Return (x, y) of the center of cell containing provided text 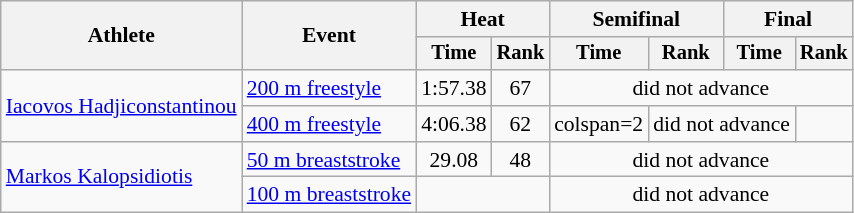
62 (521, 124)
4:06.38 (454, 124)
67 (521, 88)
Iacovos Hadjiconstantinou (122, 106)
1:57.38 (454, 88)
Heat (482, 19)
Athlete (122, 36)
Final (788, 19)
29.08 (454, 160)
Event (329, 36)
colspan=2 (598, 124)
Markos Kalopsidiotis (122, 178)
Semifinal (636, 19)
100 m breaststroke (329, 195)
50 m breaststroke (329, 160)
48 (521, 160)
200 m freestyle (329, 88)
400 m freestyle (329, 124)
